Output the [X, Y] coordinate of the center of the cell containing the given text.  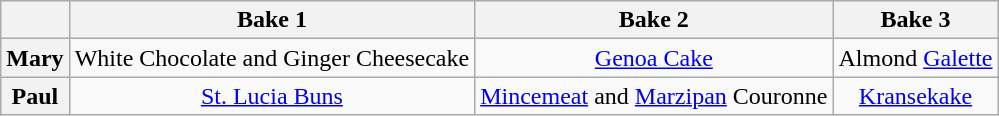
Almond Galette [916, 58]
Mary [35, 58]
White Chocolate and Ginger Cheesecake [272, 58]
Bake 2 [654, 20]
Paul [35, 96]
Mincemeat and Marzipan Couronne [654, 96]
Genoa Cake [654, 58]
St. Lucia Buns [272, 96]
Kransekake [916, 96]
Bake 1 [272, 20]
Bake 3 [916, 20]
